Identify which cell holds the provided text, then report its (X, Y) central coordinate. 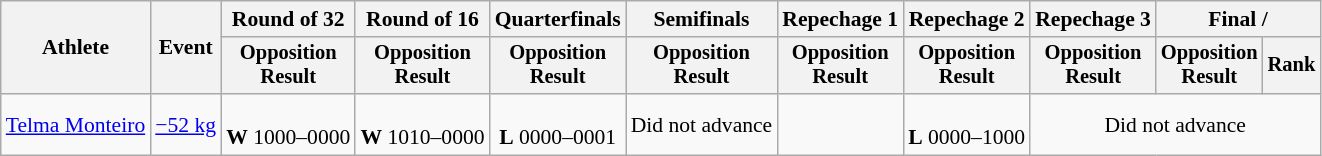
−52 kg (186, 124)
W 1010–0000 (422, 124)
Repechage 1 (840, 19)
Event (186, 48)
Rank (1292, 66)
W 1000–0000 (288, 124)
Round of 32 (288, 19)
Final / (1238, 19)
Semifinals (702, 19)
Quarterfinals (558, 19)
Repechage 2 (966, 19)
Athlete (76, 48)
Telma Monteiro (76, 124)
Round of 16 (422, 19)
Repechage 3 (1093, 19)
L 0000–0001 (558, 124)
L 0000–1000 (966, 124)
